Detect which cell encompasses the target text, then output its (x, y) center coordinate. 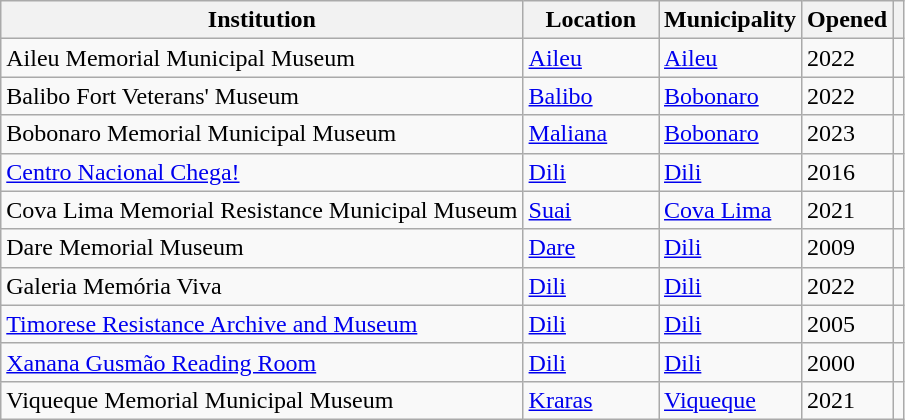
Location (590, 20)
Balibo (590, 96)
Maliana (590, 134)
Suai (590, 210)
Opened (848, 20)
Municipality (730, 20)
Kraras (590, 400)
Aileu Memorial Municipal Museum (262, 58)
Cova Lima Memorial Resistance Municipal Museum (262, 210)
Xanana Gusmão Reading Room (262, 362)
Dare (590, 248)
Viqueque Memorial Municipal Museum (262, 400)
Balibo Fort Veterans' Museum (262, 96)
2000 (848, 362)
Dare Memorial Museum (262, 248)
2023 (848, 134)
2005 (848, 324)
Galeria Memória Viva (262, 286)
2016 (848, 172)
Viqueque (730, 400)
Bobonaro Memorial Municipal Museum (262, 134)
Centro Nacional Chega! (262, 172)
Institution (262, 20)
Timorese Resistance Archive and Museum (262, 324)
Cova Lima (730, 210)
2009 (848, 248)
